Return the (x, y) coordinate for the center point of the cell that contains the specified text.  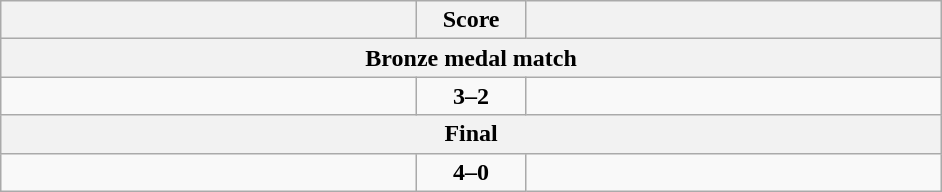
4–0 (472, 172)
3–2 (472, 96)
Bronze medal match (472, 58)
Score (472, 20)
Final (472, 134)
